Identify which cell holds the provided text, then report its [x, y] central coordinate. 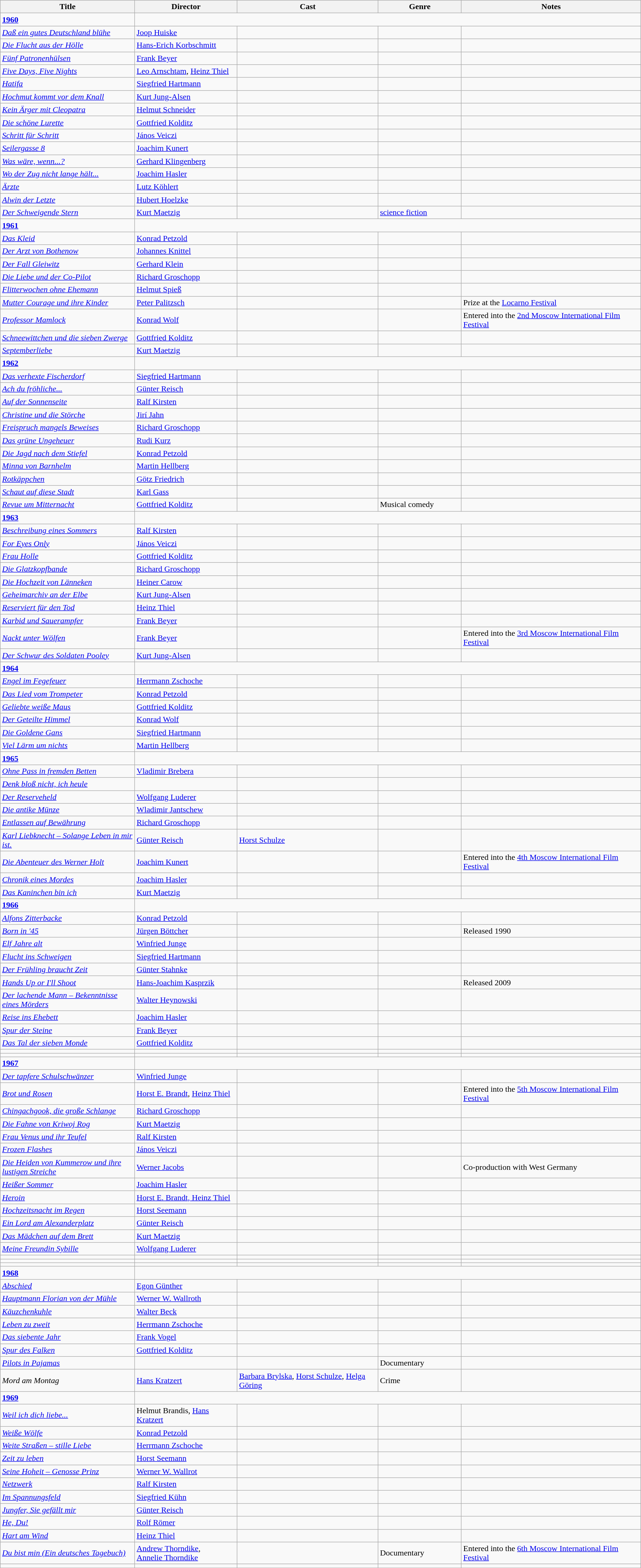
Brot und Rosen [68, 1094]
Was wäre, wenn...? [68, 161]
Helmut Spieß [186, 290]
Die Flucht aus der Hölle [68, 45]
Die Glatzkopfbande [68, 569]
Der Schweigende Stern [68, 213]
Heroin [68, 1197]
Das Tal der sieben Monde [68, 1043]
Hans-Joachim Kasprzik [186, 982]
Egon Günther [186, 1286]
Jürgen Böttcher [186, 931]
Karbid und Sauerampfer [68, 621]
Flitterwochen ohne Ehemann [68, 290]
Hands Up or I'll Shoot [68, 982]
Wo der Zug nicht lange hält... [68, 174]
Denk bloß nicht, ich heule [68, 784]
Leo Arnschtam, Heinz Thiel [186, 71]
Barbara Brylska, Horst Schulze, Helga Göring [308, 1380]
Daß ein gutes Deutschland blühe [68, 32]
Prize at the Locarno Festival [551, 303]
Alwin der Letzte [68, 200]
Die Liebe und der Co-Pilot [68, 277]
Flucht ins Schweigen [68, 957]
Walter Heynowski [186, 1000]
Cast [308, 7]
1963 [68, 517]
Director [186, 7]
Alfons Zitterbacke [68, 918]
Käuzchenkuhle [68, 1311]
Christine und die Störche [68, 415]
Released 2009 [551, 982]
Ohne Pass in fremden Betten [68, 771]
Co-production with West Germany [551, 1167]
Entered into the 3rd Moscow International Film Festival [551, 638]
Leben zu zweit [68, 1324]
Chingachgook, die große Schlange [68, 1111]
Horst Schulze [308, 840]
Du bist min (Ein deutsches Tagebuch) [68, 1553]
Hauptmann Florian von der Mühle [68, 1299]
Entered into the 4th Moscow International Film Festival [551, 862]
Das grüne Ungeheuer [68, 440]
Ärzte [68, 187]
Der Schwur des Soldaten Pooley [68, 655]
Günter Stahnke [186, 969]
Beschreibung eines Sommers [68, 530]
1962 [68, 363]
Rotkäppchen [68, 479]
Die Goldene Gans [68, 732]
Das Kleid [68, 238]
Das verhexte Fischerdorf [68, 376]
Das Lied vom Trompeter [68, 694]
1960 [68, 20]
Frozen Flashes [68, 1150]
Gerhard Klingenberg [186, 161]
Helmut Brandis, Hans Kratzert [186, 1415]
Meine Freundin Sybille [68, 1249]
Karl Liebknecht – Solange Leben in mir ist. [68, 840]
Die schöne Lurette [68, 122]
Werner W. Wallrot [186, 1471]
Frau Holle [68, 556]
Die Heiden von Kummerow und ihre lustigen Streiche [68, 1167]
Die antike Münze [68, 810]
Mord am Montag [68, 1380]
Weite Straßen – stille Liebe [68, 1446]
Der tapfere Schulschwänzer [68, 1076]
Johannes Knittel [186, 251]
Frau Venus und ihr Teufel [68, 1137]
Die Fahne von Kriwoj Rog [68, 1124]
Released 1990 [551, 931]
1967 [68, 1063]
Karl Gass [186, 492]
Werner W. Wallroth [186, 1299]
Viel Lärm um nichts [68, 745]
Weil ich dich liebe... [68, 1415]
Gerhard Klein [186, 264]
Entered into the 2nd Moscow International Film Festival [551, 320]
Walter Beck [186, 1311]
science fiction [420, 213]
Professor Mamlock [68, 320]
Freispruch mangels Beweises [68, 428]
Revue um Mitternacht [68, 505]
Schritt für Schritt [68, 135]
Werner Jacobs [186, 1167]
Die Abenteuer des Werner Holt [68, 862]
Jungfer, Sie gefällt mir [68, 1510]
Hubert Hoelzke [186, 200]
Im Spannungsfeld [68, 1497]
Heißer Sommer [68, 1184]
Schaut auf diese Stadt [68, 492]
Rolf Römer [186, 1523]
Septemberliebe [68, 350]
Mutter Courage und ihre Kinder [68, 303]
Hochmut kommt vor dem Knall [68, 97]
1961 [68, 225]
Joop Huiske [186, 32]
Weiße Wölfe [68, 1433]
Spur der Steine [68, 1030]
Frank Vogel [186, 1337]
Die Jagd nach dem Stiefel [68, 453]
He, Du! [68, 1523]
Götz Friedrich [186, 479]
Hans-Erich Korbschmitt [186, 45]
Der lachende Mann – Bekenntnisse eines Mörders [68, 1000]
1969 [68, 1398]
Reserviert für den Tod [68, 608]
Vladimir Brebera [186, 771]
Zeit zu leben [68, 1458]
Hans Kratzert [186, 1380]
Wladimir Jantschew [186, 810]
Das siebente Jahr [68, 1337]
Der Frühling braucht Zeit [68, 969]
Helmut Schneider [186, 110]
Hatifa [68, 84]
Title [68, 7]
1966 [68, 905]
Minna von Barnhelm [68, 466]
Lutz Köhlert [186, 187]
Auf der Sonnenseite [68, 402]
Der Arzt von Bothenow [68, 251]
Crime [420, 1380]
Schneewittchen und die sieben Zwerge [68, 337]
1968 [68, 1273]
Ach du fröhliche... [68, 389]
Der Geteilte Himmel [68, 720]
Entered into the 6th Moscow International Film Festival [551, 1553]
Heiner Carow [186, 582]
Spur des Falken [68, 1350]
Das Kaninchen bin ich [68, 892]
Entlassen auf Bewährung [68, 823]
Genre [420, 7]
Nackt unter Wölfen [68, 638]
Seine Hoheit – Genosse Prinz [68, 1471]
Rudi Kurz [186, 440]
Pilots in Pajamas [68, 1363]
Netzwerk [68, 1484]
Seilergasse 8 [68, 148]
1965 [68, 758]
For Eyes Only [68, 543]
Abschied [68, 1286]
Musical comedy [420, 505]
Geheimarchiv an der Elbe [68, 595]
Born in '45 [68, 931]
Kein Ärger mit Cleopatra [68, 110]
Engel im Fegefeuer [68, 681]
Five Days, Five Nights [68, 71]
Geliebte weiße Maus [68, 707]
Peter Palitzsch [186, 303]
Reise ins Ehebett [68, 1017]
Notes [551, 7]
Entered into the 5th Moscow International Film Festival [551, 1094]
Der Reserveheld [68, 797]
Die Hochzeit von Länneken [68, 582]
1964 [68, 668]
Andrew Thorndike, Annelie Thorndike [186, 1553]
Ein Lord am Alexanderplatz [68, 1223]
Siegfried Kühn [186, 1497]
Fünf Patronenhülsen [68, 58]
Chronik eines Mordes [68, 879]
Jirí Jahn [186, 415]
Hochzeitsnacht im Regen [68, 1210]
Der Fall Gleiwitz [68, 264]
Das Mädchen auf dem Brett [68, 1236]
Elf Jahre alt [68, 944]
Hart am Wind [68, 1536]
